Return the [x, y] coordinate for the center point of the cell that contains the specified text.  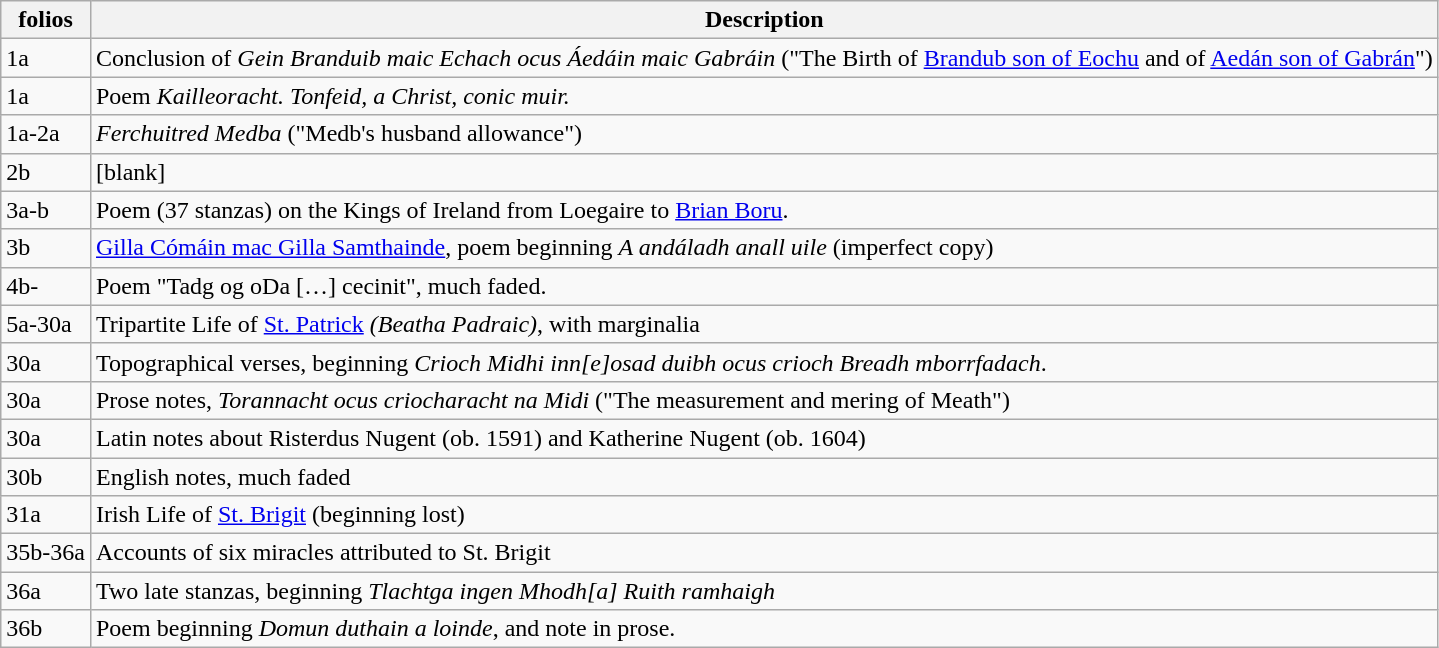
35b-36a [46, 553]
Accounts of six miracles attributed to St. Brigit [764, 553]
2b [46, 172]
Two late stanzas, beginning Tlachtga ingen Mhodh[a] Ruith ramhaigh [764, 591]
[blank] [764, 172]
3b [46, 248]
Poem Kailleoracht. Tonfeid, a Christ, conic muir. [764, 96]
Prose notes, Torannacht ocus criocharacht na Midi ("The measurement and mering of Meath") [764, 400]
36a [46, 591]
Gilla Cómáin mac Gilla Samthainde, poem beginning A andáladh anall uile (imperfect copy) [764, 248]
31a [46, 515]
Description [764, 20]
Topographical verses, beginning Crioch Midhi inn[e]osad duibh ocus crioch Breadh mborrfadach. [764, 362]
30b [46, 477]
Poem (37 stanzas) on the Kings of Ireland from Loegaire to Brian Boru. [764, 210]
Poem beginning Domun duthain a loinde, and note in prose. [764, 629]
Ferchuitred Medba ("Medb's husband allowance") [764, 134]
Conclusion of Gein Branduib maic Echach ocus Áedáin maic Gabráin ("The Birth of Brandub son of Eochu and of Aedán son of Gabrán") [764, 58]
1a-2a [46, 134]
Poem "Tadg og oDa […] cecinit", much faded. [764, 286]
folios [46, 20]
3a-b [46, 210]
5a-30a [46, 324]
Tripartite Life of St. Patrick (Beatha Padraic), with marginalia [764, 324]
English notes, much faded [764, 477]
36b [46, 629]
Latin notes about Risterdus Nugent (ob. 1591) and Katherine Nugent (ob. 1604) [764, 438]
Irish Life of St. Brigit (beginning lost) [764, 515]
4b- [46, 286]
